Determine the (X, Y) coordinate at the center of the cell enclosing the given text.  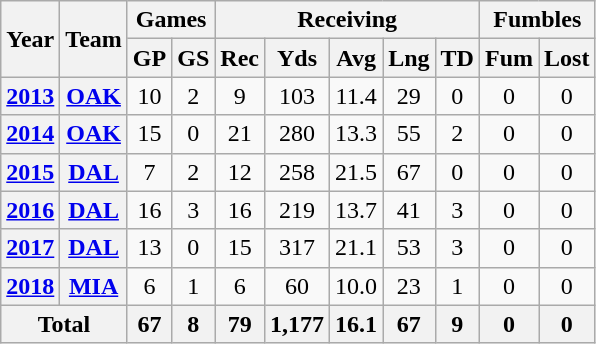
13.7 (356, 210)
Fum (508, 58)
Games (170, 20)
79 (240, 324)
2017 (30, 248)
21.1 (356, 248)
TD (457, 58)
21.5 (356, 172)
13 (149, 248)
280 (298, 134)
11.4 (356, 96)
12 (240, 172)
10.0 (356, 286)
2015 (30, 172)
Lost (567, 58)
Team (94, 39)
41 (409, 210)
Receiving (348, 20)
258 (298, 172)
29 (409, 96)
GP (149, 58)
GS (194, 58)
55 (409, 134)
7 (149, 172)
2014 (30, 134)
219 (298, 210)
2018 (30, 286)
2013 (30, 96)
Year (30, 39)
Yds (298, 58)
13.3 (356, 134)
21 (240, 134)
16.1 (356, 324)
23 (409, 286)
10 (149, 96)
8 (194, 324)
Total (64, 324)
Fumbles (536, 20)
60 (298, 286)
Lng (409, 58)
Avg (356, 58)
2016 (30, 210)
Rec (240, 58)
MIA (94, 286)
317 (298, 248)
103 (298, 96)
53 (409, 248)
1,177 (298, 324)
